Detect which cell encompasses the target text, then output its (X, Y) center coordinate. 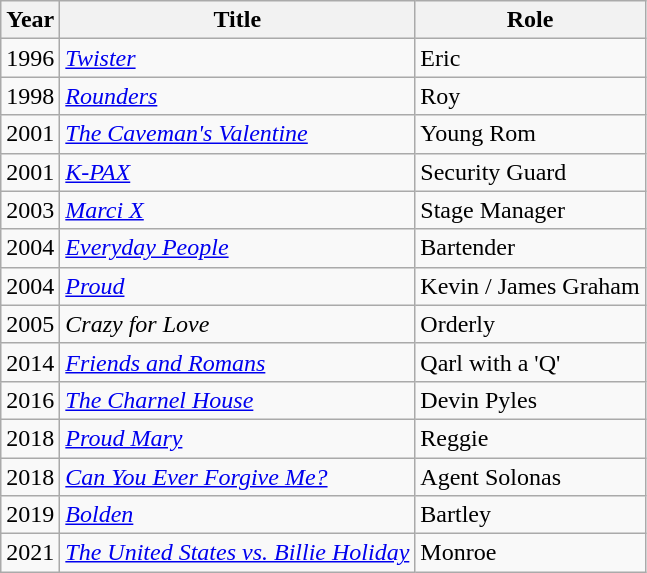
Proud Mary (238, 438)
2003 (30, 210)
Roy (530, 96)
Proud (238, 286)
Orderly (530, 324)
Young Rom (530, 134)
Year (30, 20)
Twister (238, 58)
K-PAX (238, 172)
Role (530, 20)
Security Guard (530, 172)
2019 (30, 515)
Stage Manager (530, 210)
Reggie (530, 438)
1996 (30, 58)
Bartley (530, 515)
Bolden (238, 515)
Everyday People (238, 248)
Agent Solonas (530, 477)
2016 (30, 400)
Marci X (238, 210)
Eric (530, 58)
2005 (30, 324)
Devin Pyles (530, 400)
Bartender (530, 248)
The Caveman's Valentine (238, 134)
Title (238, 20)
Qarl with a 'Q' (530, 362)
Kevin / James Graham (530, 286)
Monroe (530, 553)
2014 (30, 362)
The United States vs. Billie Holiday (238, 553)
Crazy for Love (238, 324)
Friends and Romans (238, 362)
2021 (30, 553)
The Charnel House (238, 400)
Rounders (238, 96)
Can You Ever Forgive Me? (238, 477)
1998 (30, 96)
